Identify which cell holds the provided text, then report its [x, y] central coordinate. 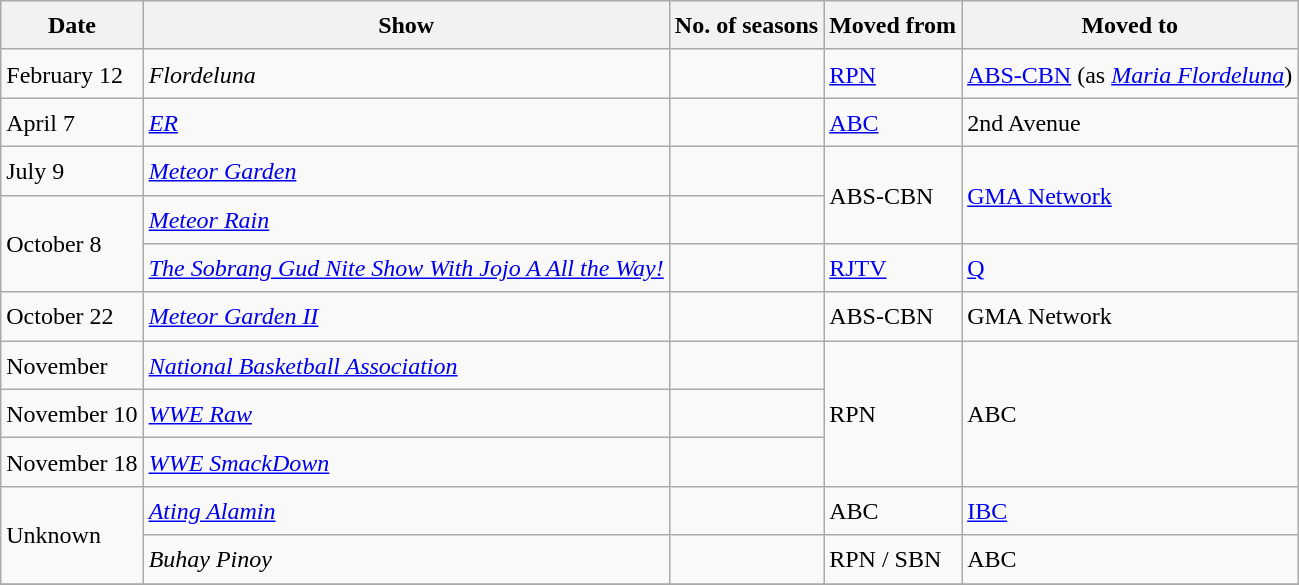
Ating Alamin [406, 510]
IBC [1130, 510]
October 8 [72, 244]
Meteor Garden [406, 170]
RJTV [893, 268]
July 9 [72, 170]
February 12 [72, 74]
April 7 [72, 122]
November 18 [72, 462]
Flordeluna [406, 74]
Show [406, 26]
October 22 [72, 316]
Moved from [893, 26]
Buhay Pinoy [406, 560]
RPN / SBN [893, 560]
November 10 [72, 414]
WWE SmackDown [406, 462]
Unknown [72, 534]
Q [1130, 268]
National Basketball Association [406, 366]
ABS-CBN (as Maria Flordeluna) [1130, 74]
Meteor Garden II [406, 316]
No. of seasons [746, 26]
The Sobrang Gud Nite Show With Jojo A All the Way! [406, 268]
2nd Avenue [1130, 122]
WWE Raw [406, 414]
ER [406, 122]
November [72, 366]
Meteor Rain [406, 220]
Date [72, 26]
Moved to [1130, 26]
